Scan for the cell matching the given text and deliver its (X, Y) coordinate at center. 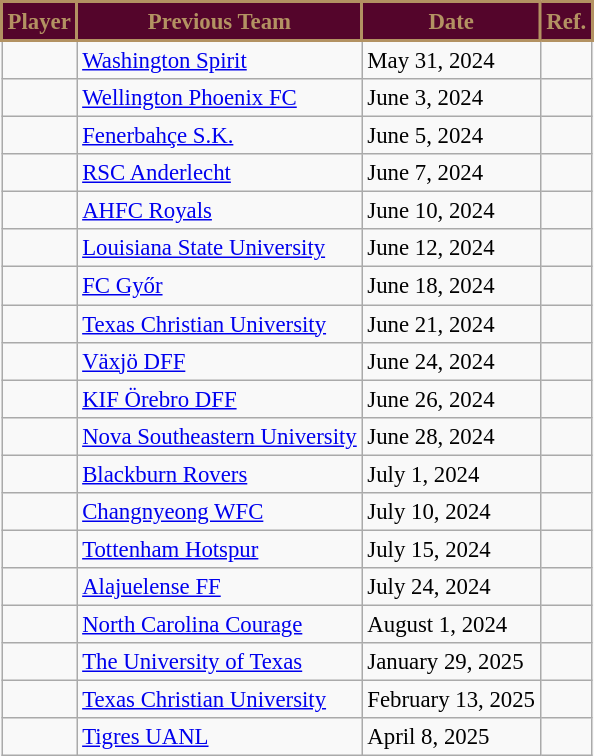
The University of Texas (220, 662)
June 10, 2024 (451, 211)
Tigres UANL (220, 737)
Louisiana State University (220, 249)
June 12, 2024 (451, 249)
Player (40, 22)
KIF Örebro DFF (220, 399)
June 28, 2024 (451, 436)
April 8, 2025 (451, 737)
June 5, 2024 (451, 136)
July 15, 2024 (451, 549)
FC Győr (220, 286)
June 18, 2024 (451, 286)
February 13, 2025 (451, 700)
RSC Anderlecht (220, 173)
Alajuelense FF (220, 587)
Blackburn Rovers (220, 474)
May 31, 2024 (451, 60)
June 21, 2024 (451, 324)
North Carolina Courage (220, 624)
June 24, 2024 (451, 361)
Växjö DFF (220, 361)
July 10, 2024 (451, 512)
Changnyeong WFC (220, 512)
AHFC Royals (220, 211)
January 29, 2025 (451, 662)
Date (451, 22)
Wellington Phoenix FC (220, 98)
Ref. (566, 22)
Nova Southeastern University (220, 436)
Tottenham Hotspur (220, 549)
June 3, 2024 (451, 98)
July 24, 2024 (451, 587)
Washington Spirit (220, 60)
Fenerbahçe S.K. (220, 136)
June 26, 2024 (451, 399)
June 7, 2024 (451, 173)
Previous Team (220, 22)
August 1, 2024 (451, 624)
July 1, 2024 (451, 474)
